From the cell containing the given text, extract its center point as [x, y] coordinate. 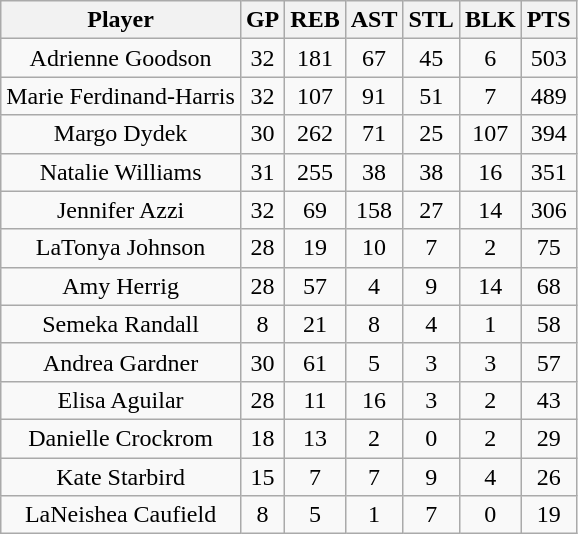
31 [262, 172]
LaNeishea Caufield [121, 515]
29 [548, 438]
Adrienne Goodson [121, 58]
25 [431, 134]
Semeka Randall [121, 324]
STL [431, 20]
Margo Dydek [121, 134]
Player [121, 20]
255 [315, 172]
503 [548, 58]
351 [548, 172]
11 [315, 400]
394 [548, 134]
10 [374, 248]
489 [548, 96]
68 [548, 286]
PTS [548, 20]
Amy Herrig [121, 286]
Elisa Aguilar [121, 400]
18 [262, 438]
Jennifer Azzi [121, 210]
BLK [490, 20]
6 [490, 58]
26 [548, 477]
51 [431, 96]
71 [374, 134]
306 [548, 210]
13 [315, 438]
67 [374, 58]
61 [315, 362]
Natalie Williams [121, 172]
REB [315, 20]
Kate Starbird [121, 477]
Danielle Crockrom [121, 438]
21 [315, 324]
58 [548, 324]
69 [315, 210]
181 [315, 58]
LaTonya Johnson [121, 248]
AST [374, 20]
158 [374, 210]
15 [262, 477]
45 [431, 58]
Andrea Gardner [121, 362]
75 [548, 248]
262 [315, 134]
27 [431, 210]
43 [548, 400]
GP [262, 20]
Marie Ferdinand-Harris [121, 96]
91 [374, 96]
